Locate the cell with the specified text and output its (X, Y) center coordinate. 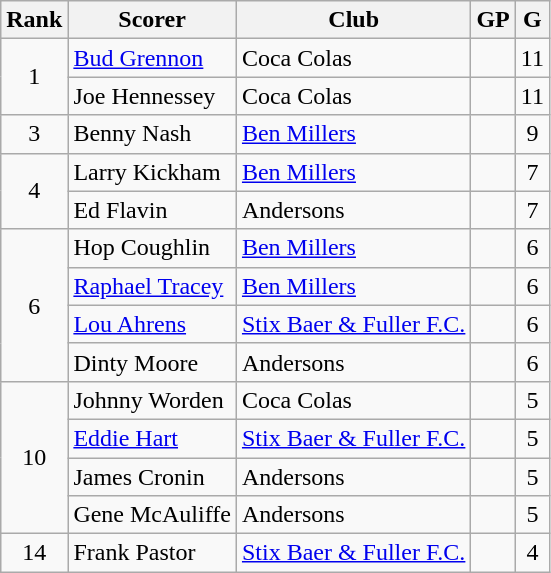
Eddie Hart (152, 438)
10 (34, 457)
Joe Hennessey (152, 96)
GP (493, 20)
Johnny Worden (152, 400)
Benny Nash (152, 134)
14 (34, 553)
Frank Pastor (152, 553)
Dinty Moore (152, 362)
Scorer (152, 20)
Hop Coughlin (152, 248)
Gene McAuliffe (152, 515)
Bud Grennon (152, 58)
Lou Ahrens (152, 324)
Rank (34, 20)
Ed Flavin (152, 210)
James Cronin (152, 477)
Larry Kickham (152, 172)
G (532, 20)
9 (532, 134)
1 (34, 77)
Raphael Tracey (152, 286)
3 (34, 134)
Club (353, 20)
